Determine the (x, y) coordinate at the center of the cell enclosing the given text.  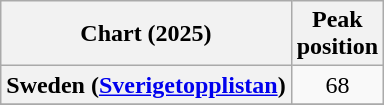
68 (337, 85)
Sweden (Sverigetopplistan) (146, 85)
Chart (2025) (146, 34)
Peakposition (337, 34)
